For the text-containing cell, return its midpoint in [X, Y] coordinate format. 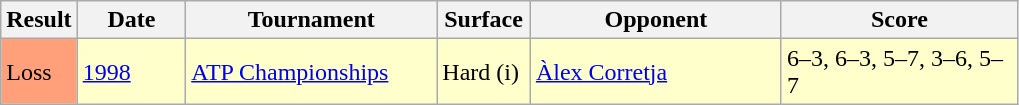
Àlex Corretja [656, 72]
6–3, 6–3, 5–7, 3–6, 5–7 [899, 72]
Result [39, 20]
Score [899, 20]
Surface [484, 20]
Tournament [312, 20]
Date [132, 20]
1998 [132, 72]
ATP Championships [312, 72]
Loss [39, 72]
Opponent [656, 20]
Hard (i) [484, 72]
